Scan for the cell matching the given text and deliver its [x, y] coordinate at center. 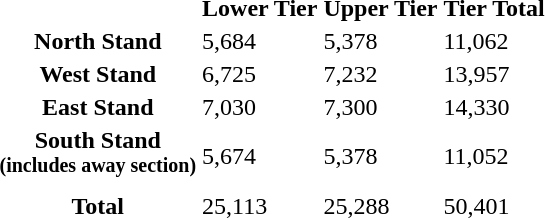
6,725 [260, 74]
7,300 [380, 107]
7,030 [260, 107]
5,684 [260, 41]
5,674 [260, 156]
7,232 [380, 74]
